Return the [X, Y] coordinate for the center point of the cell that contains the specified text.  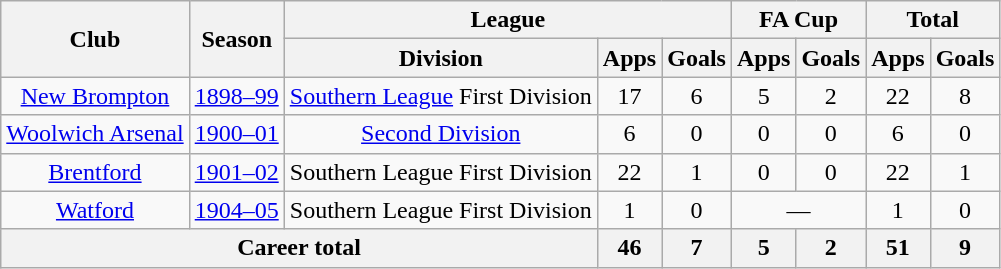
Second Division [440, 134]
League [508, 20]
46 [629, 248]
1898–99 [236, 96]
1901–02 [236, 172]
FA Cup [798, 20]
Total [933, 20]
New Brompton [95, 96]
— [798, 210]
Woolwich Arsenal [95, 134]
Watford [95, 210]
Division [440, 58]
Brentford [95, 172]
Career total [300, 248]
1904–05 [236, 210]
17 [629, 96]
7 [697, 248]
51 [898, 248]
9 [965, 248]
8 [965, 96]
Club [95, 39]
1900–01 [236, 134]
Season [236, 39]
